Return the [X, Y] coordinate for the center point of the cell that contains the specified text.  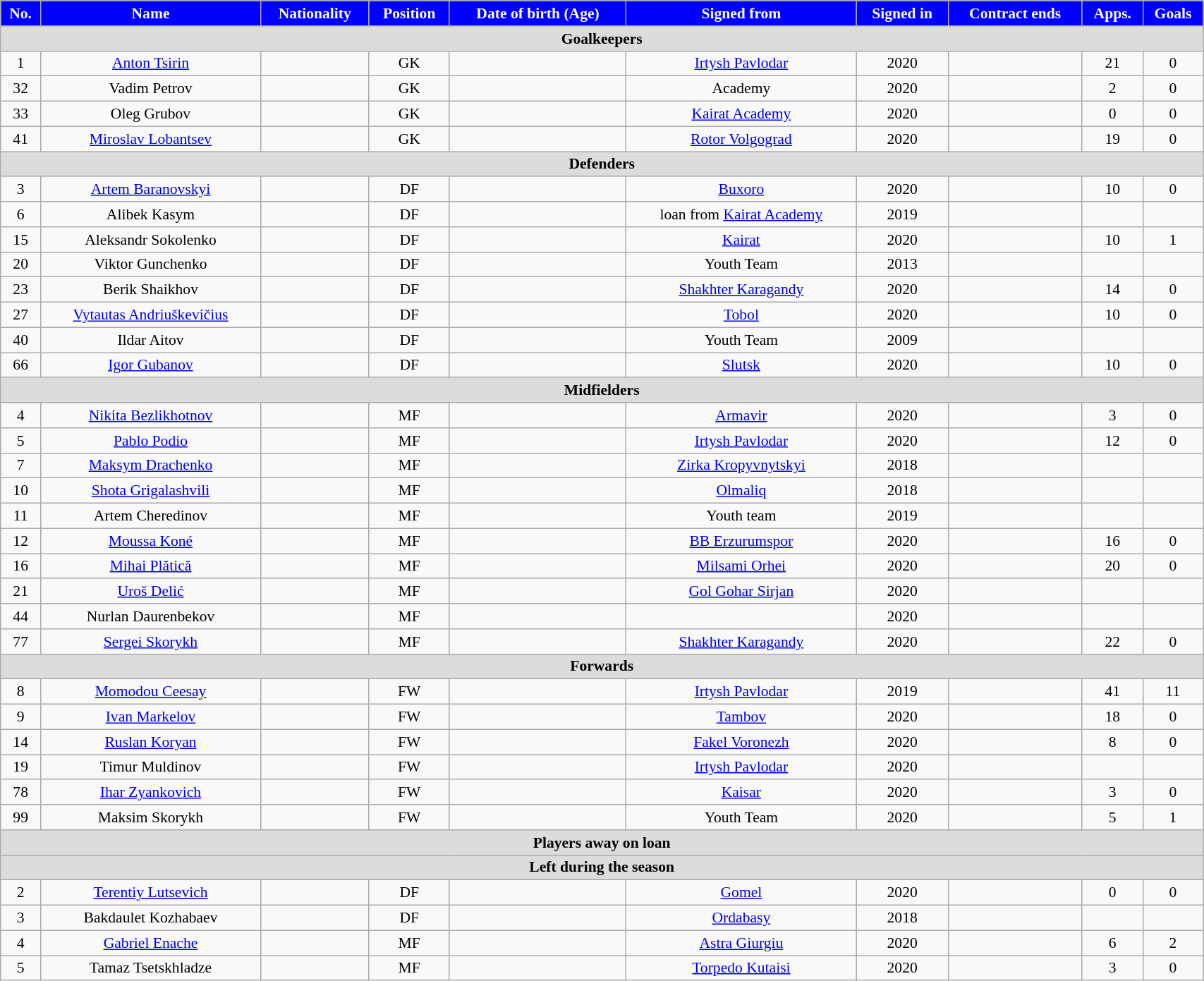
Terentiy Lutsevich [151, 893]
Igor Gubanov [151, 365]
Date of birth (Age) [537, 13]
Ildar Aitov [151, 340]
Apps. [1112, 13]
Momodou Ceesay [151, 692]
Aleksandr Sokolenko [151, 240]
Maksim Skorykh [151, 817]
Fakel Voronezh [742, 742]
Ordabasy [742, 918]
Tambov [742, 717]
Signed from [742, 13]
Ruslan Koryan [151, 742]
Slutsk [742, 365]
Anton Tsirin [151, 63]
2013 [902, 264]
32 [21, 89]
Viktor Gunchenko [151, 264]
Moussa Koné [151, 541]
Artem Baranovskyi [151, 190]
66 [21, 365]
Nikita Bezlikhotnov [151, 415]
Goalkeepers [602, 39]
Midfielders [602, 391]
loan from Kairat Academy [742, 214]
Kairat Academy [742, 114]
Mihai Plătică [151, 566]
Kaisar [742, 793]
27 [21, 315]
Timur Muldinov [151, 767]
Miroslav Lobantsev [151, 139]
Ihar Zyankovich [151, 793]
Contract ends [1015, 13]
Academy [742, 89]
9 [21, 717]
33 [21, 114]
23 [21, 290]
Sergei Skorykh [151, 642]
Left during the season [602, 867]
40 [21, 340]
Kairat [742, 240]
Vytautas Andriuškevičius [151, 315]
Goals [1172, 13]
Olmaliq [742, 491]
Position [409, 13]
Gomel [742, 893]
Astra Giurgiu [742, 943]
Youth team [742, 516]
Milsami Orhei [742, 566]
Signed in [902, 13]
Torpedo Kutaisi [742, 968]
Nurlan Daurenbekov [151, 616]
Tamaz Tsetskhladze [151, 968]
Forwards [602, 666]
Zirka Kropyvnytskyi [742, 465]
Defenders [602, 164]
Uroš Delić [151, 592]
78 [21, 793]
Alibek Kasym [151, 214]
Bakdaulet Kozhabaev [151, 918]
Rotor Volgograd [742, 139]
Name [151, 13]
Gol Gohar Sirjan [742, 592]
2009 [902, 340]
15 [21, 240]
Oleg Grubov [151, 114]
Shota Grigalashvili [151, 491]
18 [1112, 717]
99 [21, 817]
Maksym Drachenko [151, 465]
Artem Cheredinov [151, 516]
No. [21, 13]
Gabriel Enache [151, 943]
Buxoro [742, 190]
22 [1112, 642]
Pablo Podio [151, 441]
7 [21, 465]
Players away on loan [602, 843]
77 [21, 642]
Ivan Markelov [151, 717]
Tobol [742, 315]
Berik Shaikhov [151, 290]
44 [21, 616]
BB Erzurumspor [742, 541]
Vadim Petrov [151, 89]
Armavir [742, 415]
Nationality [315, 13]
